Locate the cell with the specified text and output its [x, y] center coordinate. 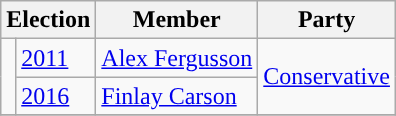
Member [177, 20]
Alex Fergusson [177, 58]
Election [48, 20]
Party [327, 20]
Finlay Carson [177, 96]
2016 [56, 96]
2011 [56, 58]
Conservative [327, 77]
